Extract the (x, y) coordinate from the center of the cell holding the provided text.  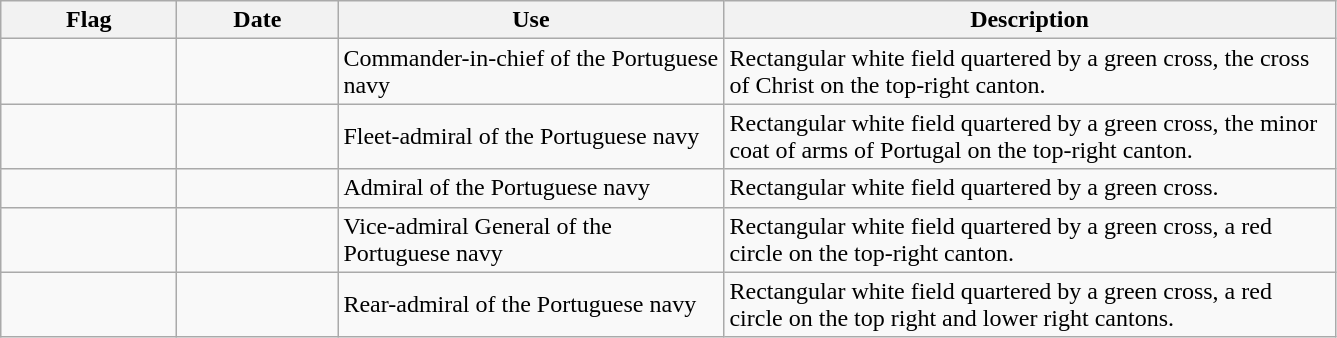
Fleet-admiral of the Portuguese navy (531, 136)
Flag (89, 20)
Rectangular white field quartered by a green cross, a red circle on the top right and lower right cantons. (1030, 304)
Commander-in-chief of the Portuguese navy (531, 72)
Description (1030, 20)
Rectangular white field quartered by a green cross, the minor coat of arms of Portugal on the top-right canton. (1030, 136)
Admiral of the Portuguese navy (531, 188)
Rectangular white field quartered by a green cross, a red circle on the top-right canton. (1030, 240)
Use (531, 20)
Vice-admiral General of the Portuguese navy (531, 240)
Rectangular white field quartered by a green cross. (1030, 188)
Rear-admiral of the Portuguese navy (531, 304)
Date (258, 20)
Rectangular white field quartered by a green cross, the cross of Christ on the top-right canton. (1030, 72)
